Return [X, Y] of the center of cell containing provided text 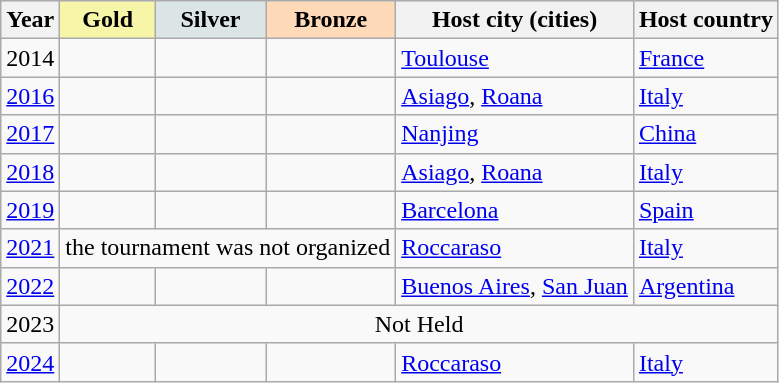
2023 [30, 324]
Nanjing [515, 134]
Buenos Aires, San Juan [515, 286]
Spain [706, 210]
Not Held [420, 324]
2017 [30, 134]
Host country [706, 20]
2024 [30, 362]
Toulouse [515, 58]
2022 [30, 286]
Barcelona [515, 210]
Silver [210, 20]
Gold [108, 20]
Host city (cities) [515, 20]
2021 [30, 248]
Argentina [706, 286]
2019 [30, 210]
Bronze [331, 20]
2018 [30, 172]
the tournament was not organized [228, 248]
2016 [30, 96]
Year [30, 20]
France [706, 58]
China [706, 134]
2014 [30, 58]
